Output the (x, y) coordinate of the center of the cell containing the given text.  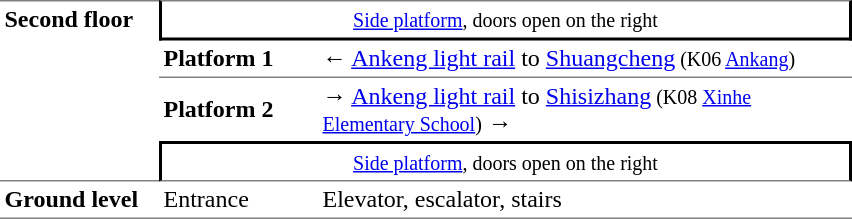
Second floor (80, 91)
→ Ankeng light rail to Shisizhang (K08 Xinhe Elementary School) → (585, 110)
Platform 2 (238, 110)
← Ankeng light rail to Shuangcheng (K06 Ankang) (585, 59)
Platform 1 (238, 59)
